Determine the (x, y) coordinate at the center of the cell enclosing the given text.  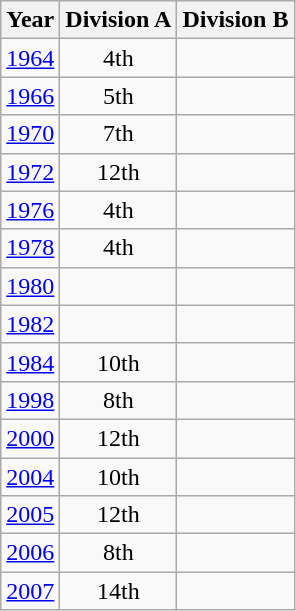
Division A (118, 20)
1998 (30, 400)
2004 (30, 477)
5th (118, 96)
2005 (30, 515)
2006 (30, 553)
2000 (30, 438)
1978 (30, 248)
14th (118, 591)
1980 (30, 286)
1984 (30, 362)
1972 (30, 172)
Division B (236, 20)
1976 (30, 210)
1964 (30, 58)
7th (118, 134)
2007 (30, 591)
1982 (30, 324)
Year (30, 20)
1966 (30, 96)
1970 (30, 134)
